Scan for the cell matching the given text and deliver its (X, Y) coordinate at center. 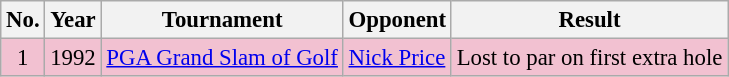
Year (73, 20)
No. (23, 20)
Result (589, 20)
PGA Grand Slam of Golf (222, 58)
1 (23, 58)
Tournament (222, 20)
1992 (73, 58)
Lost to par on first extra hole (589, 58)
Nick Price (397, 58)
Opponent (397, 20)
